Scan for the cell matching the given text and deliver its [x, y] coordinate at center. 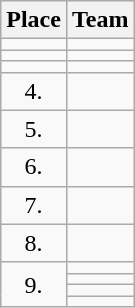
9. [34, 284]
6. [34, 167]
Team [100, 20]
5. [34, 129]
7. [34, 205]
Place [34, 20]
4. [34, 91]
8. [34, 243]
